Search for the cell housing the specified text and yield its (X, Y) center coordinate. 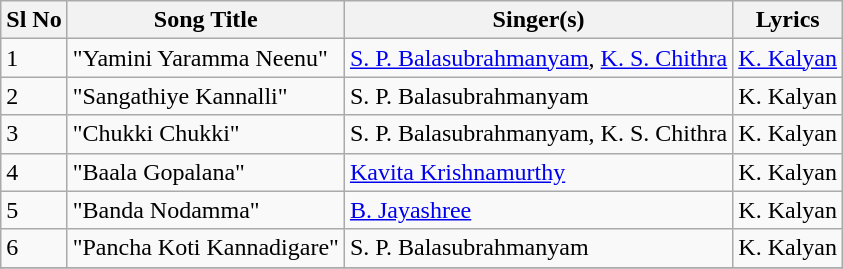
"Chukki Chukki" (206, 134)
2 (34, 96)
Song Title (206, 20)
Singer(s) (538, 20)
4 (34, 172)
Sl No (34, 20)
B. Jayashree (538, 210)
"Yamini Yaramma Neenu" (206, 58)
6 (34, 248)
1 (34, 58)
"Banda Nodamma" (206, 210)
5 (34, 210)
"Pancha Koti Kannadigare" (206, 248)
Kavita Krishnamurthy (538, 172)
Lyrics (788, 20)
3 (34, 134)
"Sangathiye Kannalli" (206, 96)
"Baala Gopalana" (206, 172)
